From the cell containing the given text, extract its center point as (x, y) coordinate. 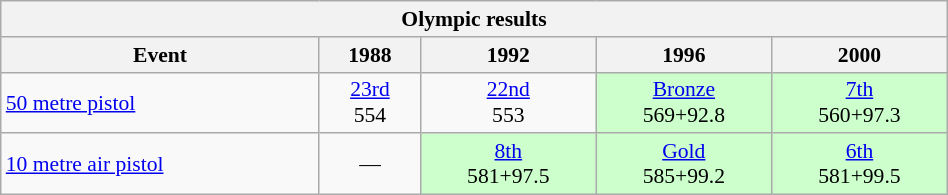
23rd554 (370, 102)
Bronze569+92.8 (684, 102)
6th581+99.5 (860, 164)
— (370, 164)
Olympic results (474, 19)
Gold585+99.2 (684, 164)
1992 (509, 55)
22nd553 (509, 102)
7th560+97.3 (860, 102)
10 metre air pistol (160, 164)
1988 (370, 55)
2000 (860, 55)
Event (160, 55)
1996 (684, 55)
8th581+97.5 (509, 164)
50 metre pistol (160, 102)
